Determine the (x, y) coordinate at the center of the cell enclosing the given text.  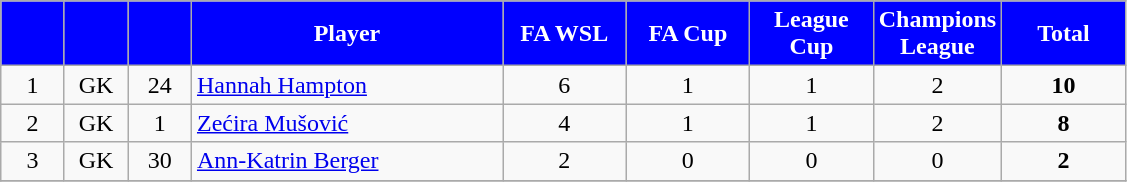
6 (564, 85)
Champions League (937, 34)
FA Cup (688, 34)
24 (160, 85)
10 (1064, 85)
3 (33, 161)
FA WSL (564, 34)
Player (346, 34)
League Cup (812, 34)
30 (160, 161)
Total (1064, 34)
8 (1064, 123)
Hannah Hampton (346, 85)
Ann-Katrin Berger (346, 161)
4 (564, 123)
Zećira Mušović (346, 123)
